Locate the cell with the specified text and output its (x, y) center coordinate. 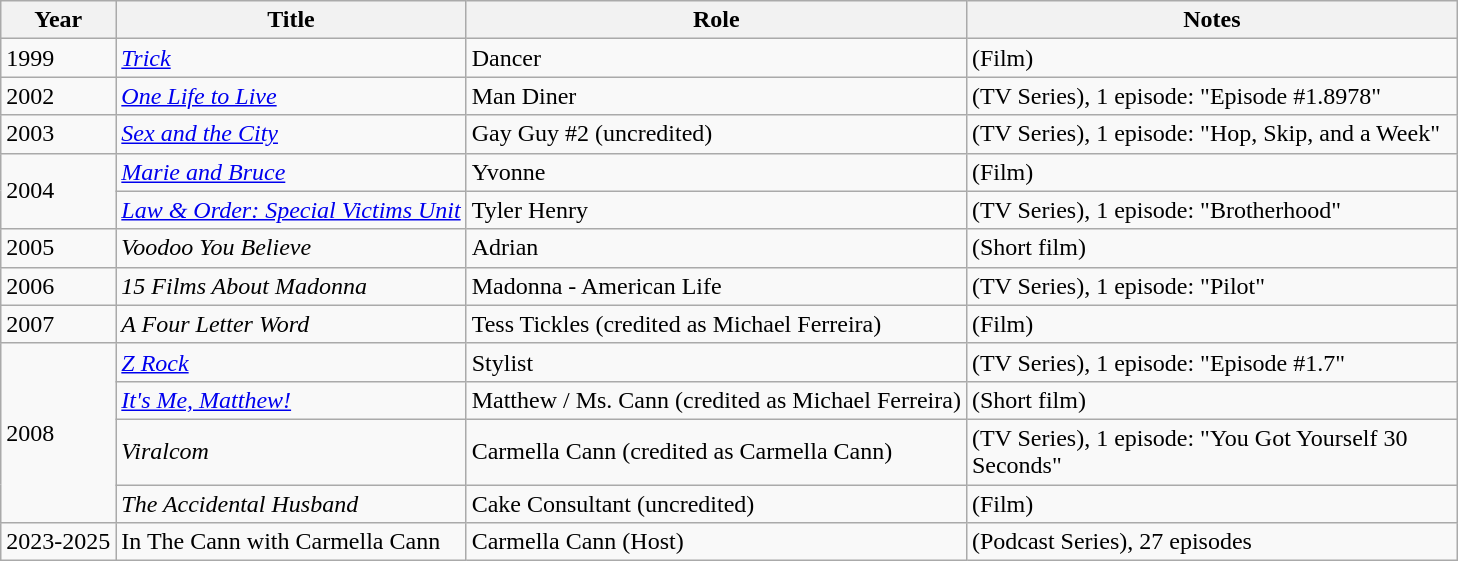
Role (716, 20)
Man Diner (716, 96)
(TV Series), 1 episode: "Brotherhood" (1212, 210)
Title (291, 20)
Dancer (716, 58)
Law & Order: Special Victims Unit (291, 210)
Gay Guy #2 (uncredited) (716, 134)
The Accidental Husband (291, 503)
One Life to Live (291, 96)
2006 (58, 286)
2002 (58, 96)
A Four Letter Word (291, 324)
Voodoo You Believe (291, 248)
Carmella Cann (Host) (716, 542)
(TV Series), 1 episode: "Hop, Skip, and a Week" (1212, 134)
Madonna - American Life (716, 286)
Year (58, 20)
(TV Series), 1 episode: "Episode #1.7" (1212, 362)
2004 (58, 191)
Adrian (716, 248)
Viralcom (291, 452)
It's Me, Matthew! (291, 400)
(TV Series), 1 episode: "Pilot" (1212, 286)
Stylist (716, 362)
Sex and the City (291, 134)
(Podcast Series), 27 episodes (1212, 542)
1999 (58, 58)
Yvonne (716, 172)
2008 (58, 432)
2003 (58, 134)
2005 (58, 248)
Trick (291, 58)
Marie and Bruce (291, 172)
In The Cann with Carmella Cann (291, 542)
2023-2025 (58, 542)
(TV Series), 1 episode: "You Got Yourself 30 Seconds" (1212, 452)
2007 (58, 324)
Z Rock (291, 362)
15 Films About Madonna (291, 286)
Matthew / Ms. Cann (credited as Michael Ferreira) (716, 400)
Tyler Henry (716, 210)
(TV Series), 1 episode: "Episode #1.8978" (1212, 96)
Cake Consultant (uncredited) (716, 503)
Notes (1212, 20)
Carmella Cann (credited as Carmella Cann) (716, 452)
Tess Tickles (credited as Michael Ferreira) (716, 324)
